Search for the cell housing the specified text and yield its [X, Y] center coordinate. 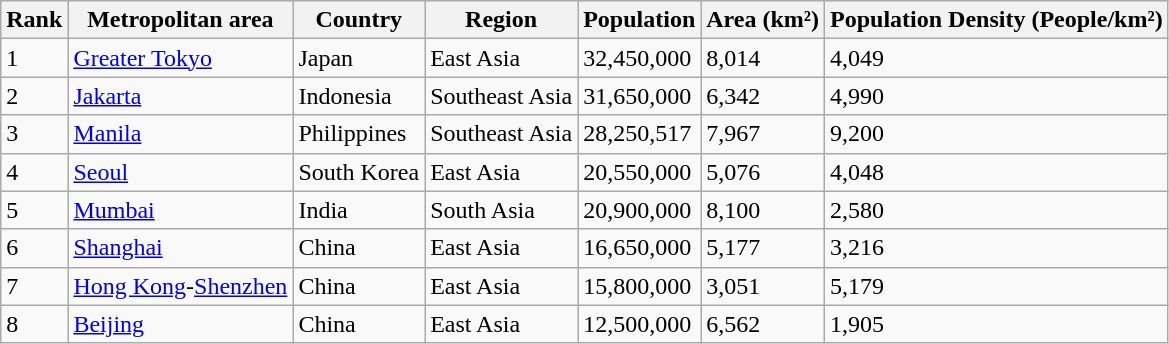
4,990 [997, 96]
5,179 [997, 286]
32,450,000 [640, 58]
Greater Tokyo [180, 58]
7 [34, 286]
Region [502, 20]
2 [34, 96]
Metropolitan area [180, 20]
Indonesia [359, 96]
1 [34, 58]
India [359, 210]
5,177 [763, 248]
4,048 [997, 172]
8,014 [763, 58]
8,100 [763, 210]
6,562 [763, 324]
Country [359, 20]
Shanghai [180, 248]
15,800,000 [640, 286]
20,900,000 [640, 210]
7,967 [763, 134]
Population [640, 20]
6 [34, 248]
1,905 [997, 324]
5,076 [763, 172]
28,250,517 [640, 134]
Area (km²) [763, 20]
Rank [34, 20]
South Asia [502, 210]
16,650,000 [640, 248]
31,650,000 [640, 96]
Mumbai [180, 210]
20,550,000 [640, 172]
5 [34, 210]
3,051 [763, 286]
South Korea [359, 172]
Hong Kong-Shenzhen [180, 286]
4,049 [997, 58]
Beijing [180, 324]
3 [34, 134]
9,200 [997, 134]
Manila [180, 134]
Seoul [180, 172]
6,342 [763, 96]
12,500,000 [640, 324]
Jakarta [180, 96]
Population Density (People/km²) [997, 20]
4 [34, 172]
Japan [359, 58]
3,216 [997, 248]
8 [34, 324]
Philippines [359, 134]
2,580 [997, 210]
